Identify which cell holds the provided text, then report its (x, y) central coordinate. 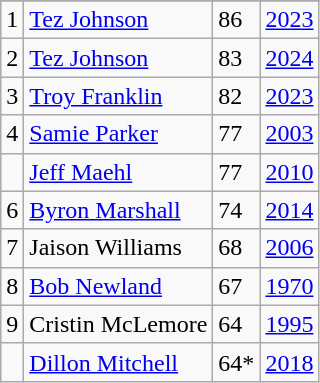
Cristin McLemore (118, 324)
Jaison Williams (118, 248)
74 (236, 210)
Troy Franklin (118, 96)
4 (12, 134)
Dillon Mitchell (118, 362)
64* (236, 362)
1970 (290, 286)
2010 (290, 172)
1995 (290, 324)
83 (236, 58)
6 (12, 210)
2024 (290, 58)
Byron Marshall (118, 210)
Jeff Maehl (118, 172)
3 (12, 96)
2006 (290, 248)
67 (236, 286)
64 (236, 324)
9 (12, 324)
Bob Newland (118, 286)
82 (236, 96)
8 (12, 286)
86 (236, 20)
1 (12, 20)
68 (236, 248)
2 (12, 58)
2014 (290, 210)
Samie Parker (118, 134)
7 (12, 248)
2003 (290, 134)
2018 (290, 362)
